From the cell containing the given text, extract its center point as [x, y] coordinate. 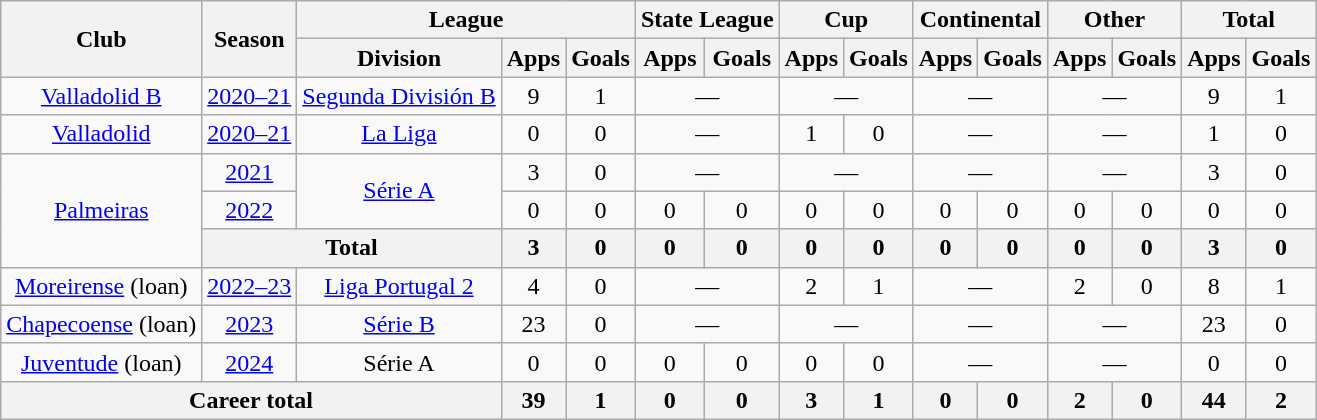
Other [1114, 20]
Liga Portugal 2 [399, 286]
League [466, 20]
Valladolid [102, 134]
Season [250, 39]
8 [1214, 286]
Juventude (loan) [102, 362]
44 [1214, 400]
Série B [399, 324]
2024 [250, 362]
Valladolid B [102, 96]
Club [102, 39]
2021 [250, 172]
2022–23 [250, 286]
Continental [980, 20]
La Liga [399, 134]
Palmeiras [102, 210]
State League [707, 20]
39 [533, 400]
Cup [846, 20]
Chapecoense (loan) [102, 324]
4 [533, 286]
Division [399, 58]
Career total [251, 400]
Segunda División B [399, 96]
Moreirense (loan) [102, 286]
2023 [250, 324]
2022 [250, 210]
